Return (x, y) of the center of cell containing provided text 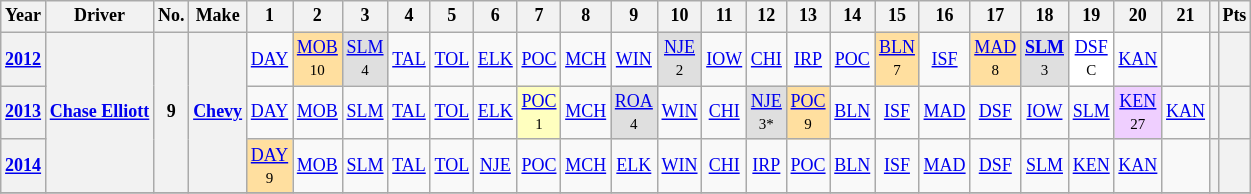
5 (452, 16)
2012 (24, 59)
POC9 (808, 113)
Chase Elliott (99, 112)
17 (996, 16)
KEN27 (1138, 113)
MOB10 (317, 59)
NJE2 (680, 59)
Chevy (218, 112)
Make (218, 16)
16 (944, 16)
NJE (495, 166)
KEN (1091, 166)
14 (852, 16)
10 (680, 16)
12 (767, 16)
2 (317, 16)
BLN7 (898, 59)
3 (365, 16)
No. (172, 16)
18 (1045, 16)
8 (586, 16)
DSFC (1091, 59)
SLM3 (1045, 59)
Year (24, 16)
2013 (24, 113)
NJE3* (767, 113)
4 (409, 16)
11 (724, 16)
MAD8 (996, 59)
13 (808, 16)
Pts (1234, 16)
POC1 (539, 113)
ROA4 (634, 113)
2014 (24, 166)
15 (898, 16)
19 (1091, 16)
7 (539, 16)
DAY9 (269, 166)
20 (1138, 16)
Driver (99, 16)
6 (495, 16)
1 (269, 16)
SLM4 (365, 59)
21 (1186, 16)
